From the cell containing the given text, extract its center point as (X, Y) coordinate. 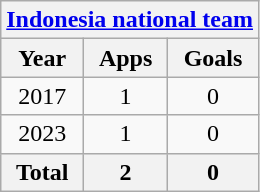
2017 (42, 96)
2023 (42, 134)
2 (126, 172)
Goals (214, 58)
Indonesia national team (130, 20)
Apps (126, 58)
Year (42, 58)
Total (42, 172)
